Locate the cell with the specified text and output its (X, Y) center coordinate. 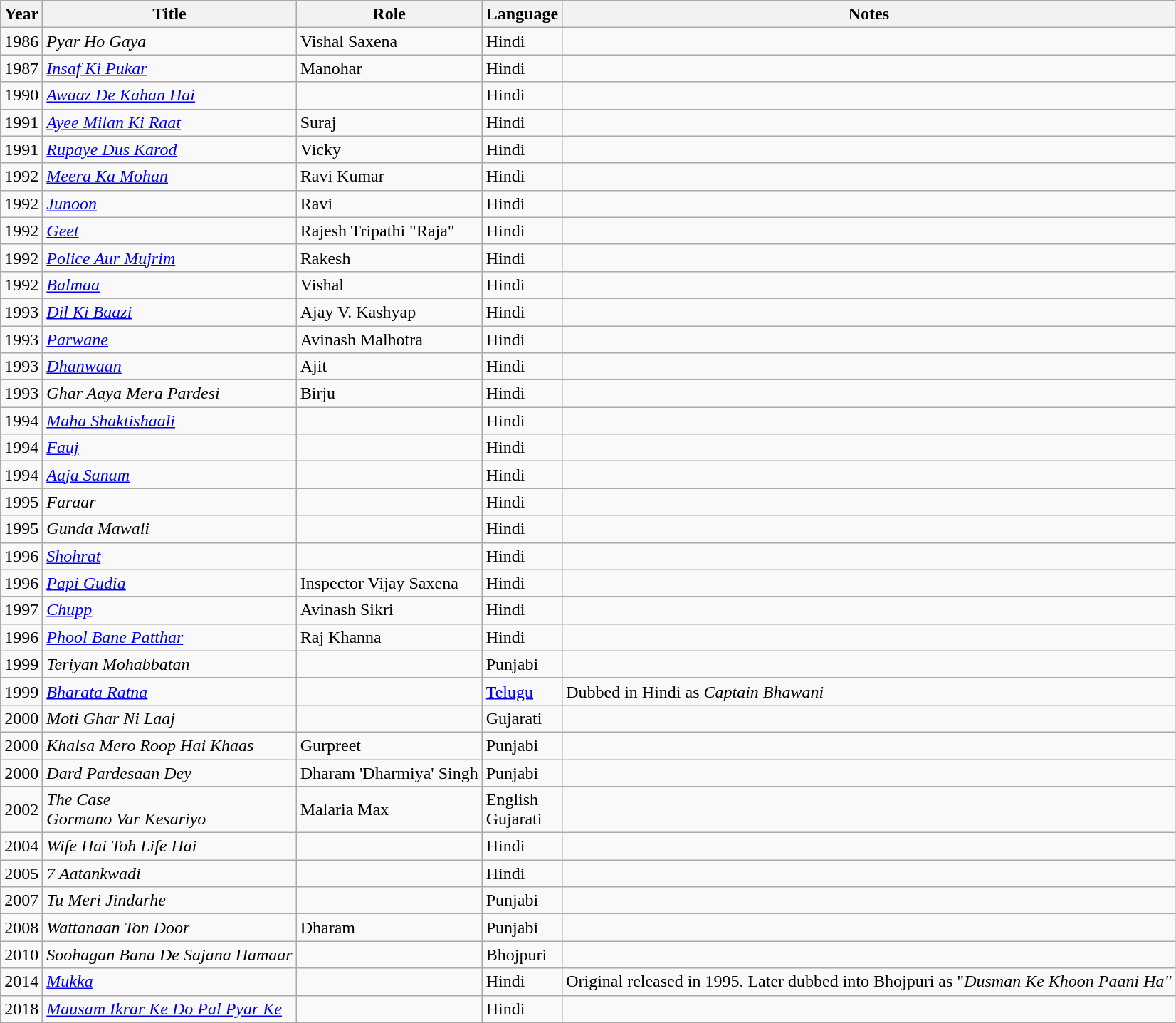
Insaf Ki Pukar (169, 68)
Pyar Ho Gaya (169, 41)
Wife Hai Toh Life Hai (169, 846)
Aaja Sanam (169, 475)
Wattanaan Ton Door (169, 928)
Khalsa Mero Roop Hai Khaas (169, 745)
7 Aatankwadi (169, 874)
Ghar Aaya Mera Pardesi (169, 394)
Phool Bane Patthar (169, 637)
Gunda Mawali (169, 529)
2018 (21, 1009)
Bhojpuri (522, 955)
Original released in 1995. Later dubbed into Bhojpuri as "Dusman Ke Khoon Paani Ha" (868, 982)
2014 (21, 982)
2008 (21, 928)
Vishal (389, 285)
Ajit (389, 367)
Papi Gudia (169, 583)
Maha Shaktishaali (169, 421)
2004 (21, 846)
Rakesh (389, 258)
Police Aur Mujrim (169, 258)
Dil Ki Baazi (169, 312)
Year (21, 14)
1990 (21, 95)
Language (522, 14)
2007 (21, 901)
Malaria Max (389, 810)
Vishal Saxena (389, 41)
Dharam (389, 928)
1997 (21, 610)
Inspector Vijay Saxena (389, 583)
Avinash Sikri (389, 610)
Mukka (169, 982)
Ayee Milan Ki Raat (169, 122)
Ravi (389, 204)
Fauj (169, 448)
2002 (21, 810)
Manohar (389, 68)
Dard Pardesaan Dey (169, 772)
Raj Khanna (389, 637)
Junoon (169, 204)
Tu Meri Jindarhe (169, 901)
Moti Ghar Ni Laaj (169, 718)
Gujarati (522, 718)
Title (169, 14)
Notes (868, 14)
Meera Ka Mohan (169, 177)
Vicky (389, 149)
1986 (21, 41)
Soohagan Bana De Sajana Hamaar (169, 955)
Bharata Ratna (169, 691)
Ajay V. Kashyap (389, 312)
Dhanwaan (169, 367)
Suraj (389, 122)
1987 (21, 68)
Teriyan Mohabbatan (169, 664)
Ravi Kumar (389, 177)
Telugu (522, 691)
2010 (21, 955)
Rajesh Tripathi "Raja" (389, 231)
Chupp (169, 610)
Mausam Ikrar Ke Do Pal Pyar Ke (169, 1009)
Dharam 'Dharmiya' Singh (389, 772)
2005 (21, 874)
EnglishGujarati (522, 810)
Dubbed in Hindi as Captain Bhawani (868, 691)
Role (389, 14)
Gurpreet (389, 745)
Geet (169, 231)
Parwane (169, 340)
Birju (389, 394)
Faraar (169, 502)
The CaseGormano Var Kesariyo (169, 810)
Awaaz De Kahan Hai (169, 95)
Shohrat (169, 556)
Balmaa (169, 285)
Rupaye Dus Karod (169, 149)
Avinash Malhotra (389, 340)
